Determine the (x, y) coordinate at the center of the cell enclosing the given text.  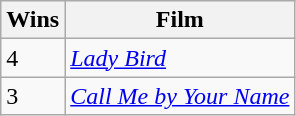
4 (33, 58)
Film (180, 20)
Wins (33, 20)
3 (33, 96)
Call Me by Your Name (180, 96)
Lady Bird (180, 58)
